From the cell containing the given text, extract its center point as [x, y] coordinate. 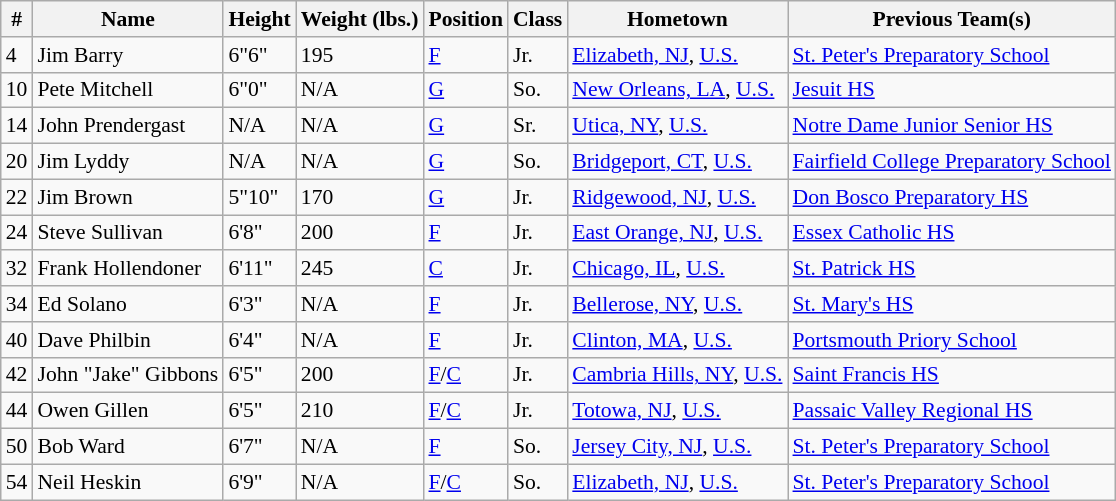
Bridgeport, CT, U.S. [677, 162]
Neil Heskin [128, 482]
32 [17, 269]
Hometown [677, 19]
6'4" [259, 340]
Portsmouth Priory School [952, 340]
Position [465, 19]
42 [17, 375]
C [465, 269]
East Orange, NJ, U.S. [677, 233]
6'9" [259, 482]
24 [17, 233]
Don Bosco Preparatory HS [952, 197]
210 [360, 411]
22 [17, 197]
St. Patrick HS [952, 269]
4 [17, 55]
50 [17, 447]
245 [360, 269]
Class [538, 19]
New Orleans, LA, U.S. [677, 90]
Bellerose, NY, U.S. [677, 304]
6'8" [259, 233]
Ridgewood, NJ, U.S. [677, 197]
Jersey City, NJ, U.S. [677, 447]
Height [259, 19]
Weight (lbs.) [360, 19]
6"6" [259, 55]
Jim Lyddy [128, 162]
Saint Francis HS [952, 375]
Chicago, IL, U.S. [677, 269]
20 [17, 162]
Ed Solano [128, 304]
54 [17, 482]
Jim Brown [128, 197]
Fairfield College Preparatory School [952, 162]
Steve Sullivan [128, 233]
# [17, 19]
Totowa, NJ, U.S. [677, 411]
Jim Barry [128, 55]
Cambria Hills, NY, U.S. [677, 375]
Frank Hollendoner [128, 269]
44 [17, 411]
John "Jake" Gibbons [128, 375]
Owen Gillen [128, 411]
St. Mary's HS [952, 304]
Notre Dame Junior Senior HS [952, 126]
Clinton, MA, U.S. [677, 340]
Jesuit HS [952, 90]
Pete Mitchell [128, 90]
Name [128, 19]
Bob Ward [128, 447]
34 [17, 304]
Passaic Valley Regional HS [952, 411]
6"0" [259, 90]
Sr. [538, 126]
6'11" [259, 269]
Previous Team(s) [952, 19]
5"10" [259, 197]
195 [360, 55]
Utica, NY, U.S. [677, 126]
Essex Catholic HS [952, 233]
40 [17, 340]
6'7" [259, 447]
170 [360, 197]
6'3" [259, 304]
John Prendergast [128, 126]
10 [17, 90]
Dave Philbin [128, 340]
14 [17, 126]
